Scan for the cell matching the given text and deliver its [x, y] coordinate at center. 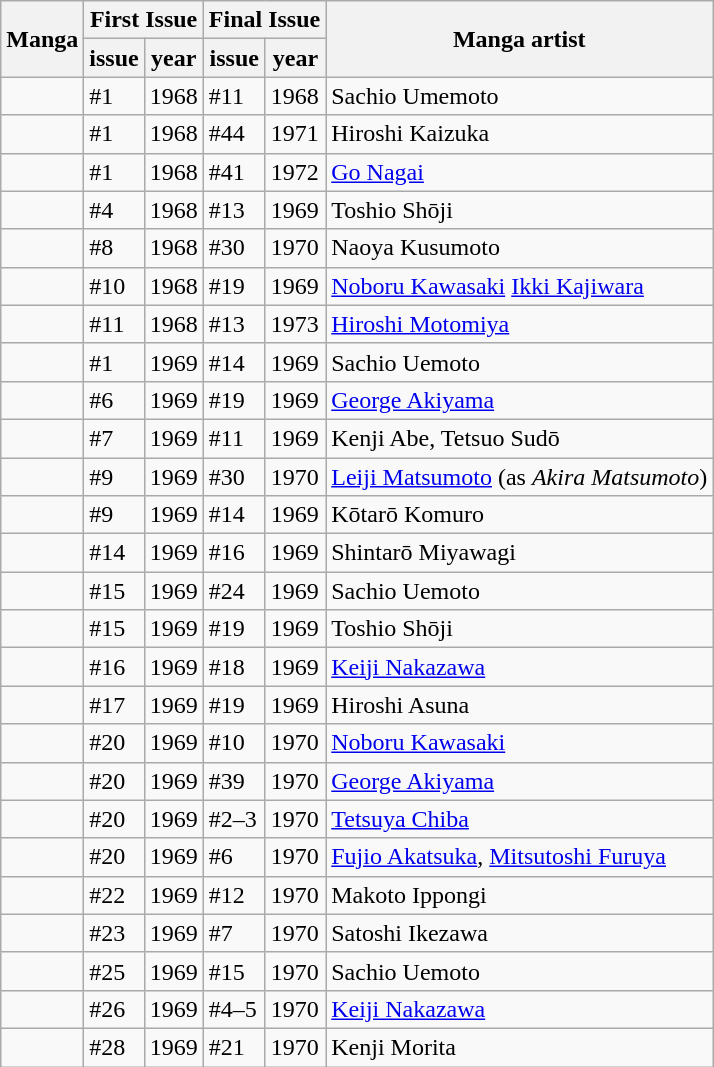
Hiroshi Motomiya [520, 324]
Noboru Kawasaki [520, 743]
Kenji Abe, Tetsuo Sudō [520, 438]
#21 [234, 1047]
#2–3 [234, 819]
Shintarō Miyawagi [520, 553]
#22 [114, 895]
Hiroshi Asuna [520, 705]
Kōtarō Komuro [520, 515]
Hiroshi Kaizuka [520, 134]
#23 [114, 933]
Noboru Kawasaki Ikki Kajiwara [520, 286]
#41 [234, 172]
First Issue [144, 20]
Kenji Morita [520, 1047]
1972 [296, 172]
#44 [234, 134]
Makoto Ippongi [520, 895]
Sachio Umemoto [520, 96]
#8 [114, 248]
Naoya Kusumoto [520, 248]
1973 [296, 324]
1971 [296, 134]
Leiji Matsumoto (as Akira Matsumoto) [520, 477]
#17 [114, 705]
Fujio Akatsuka, Mitsutoshi Furuya [520, 857]
Final Issue [264, 20]
#4 [114, 210]
#18 [234, 667]
#12 [234, 895]
#25 [114, 971]
#24 [234, 591]
Tetsuya Chiba [520, 819]
#26 [114, 1009]
#4–5 [234, 1009]
Manga [42, 39]
#39 [234, 781]
Manga artist [520, 39]
Satoshi Ikezawa [520, 933]
Go Nagai [520, 172]
#28 [114, 1047]
